From the cell containing the given text, extract its center point as [X, Y] coordinate. 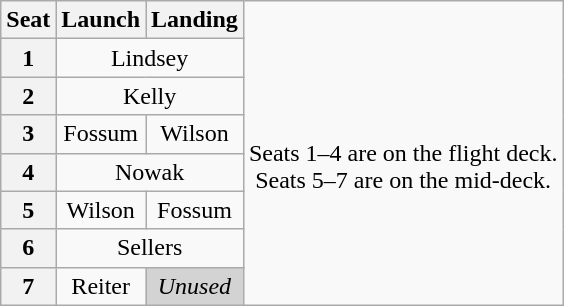
2 [28, 96]
3 [28, 134]
5 [28, 210]
1 [28, 58]
Landing [195, 20]
Reiter [101, 286]
Seat [28, 20]
Lindsey [150, 58]
4 [28, 172]
Launch [101, 20]
Kelly [150, 96]
6 [28, 248]
Sellers [150, 248]
Unused [195, 286]
Nowak [150, 172]
Seats 1–4 are on the flight deck.Seats 5–7 are on the mid-deck. [403, 153]
7 [28, 286]
